Search for the cell housing the specified text and yield its [x, y] center coordinate. 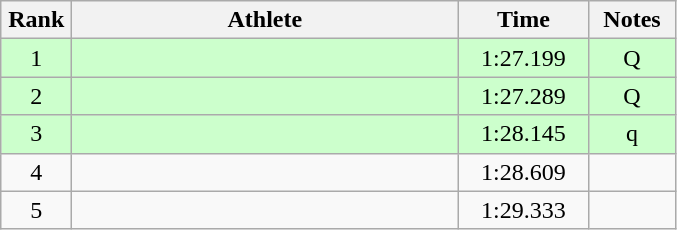
2 [36, 96]
1:28.145 [524, 134]
1 [36, 58]
Notes [632, 20]
1:28.609 [524, 172]
Rank [36, 20]
1:29.333 [524, 210]
Athlete [265, 20]
3 [36, 134]
Time [524, 20]
q [632, 134]
4 [36, 172]
1:27.289 [524, 96]
5 [36, 210]
1:27.199 [524, 58]
